For the text-containing cell, return its midpoint in [X, Y] coordinate format. 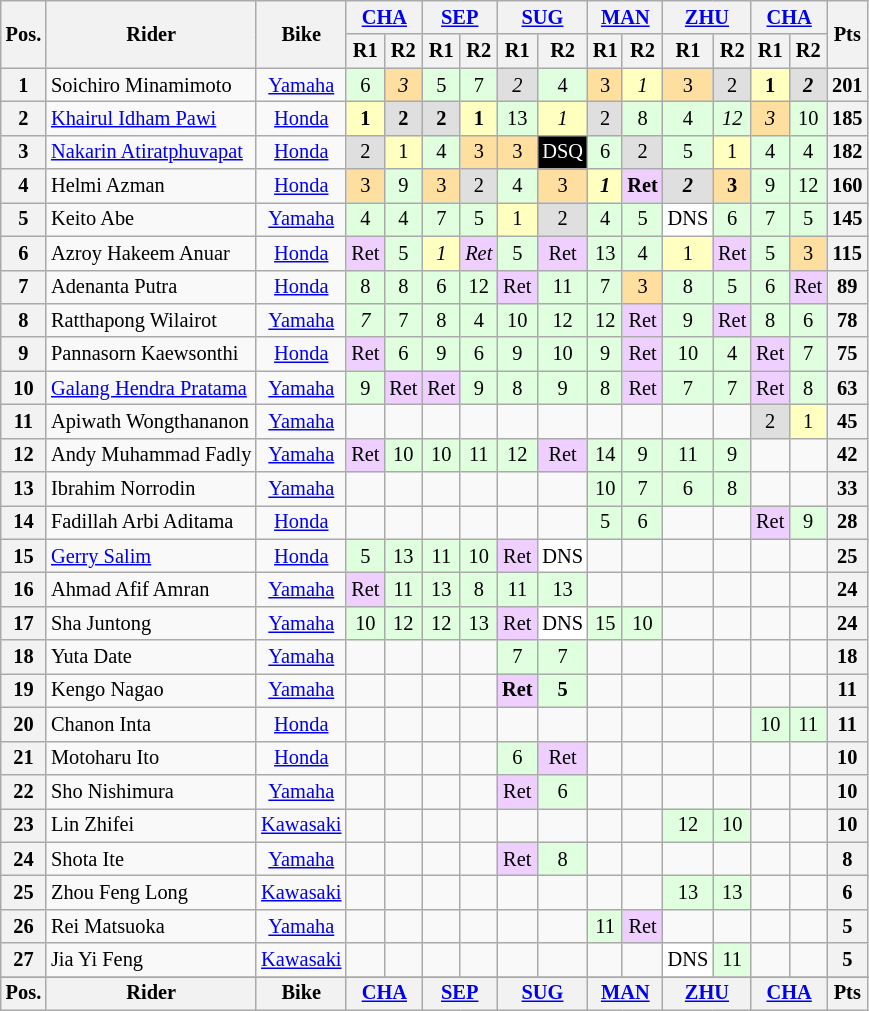
185 [847, 118]
115 [847, 253]
Keito Abe [151, 219]
Soichiro Minamimoto [151, 85]
DSQ [562, 152]
28 [847, 522]
45 [847, 421]
Galang Hendra Pratama [151, 388]
Adenanta Putra [151, 287]
Fadillah Arbi Aditama [151, 522]
Ibrahim Norrodin [151, 489]
42 [847, 455]
Yuta Date [151, 657]
75 [847, 354]
Shota Ite [151, 859]
Kengo Nagao [151, 690]
Ratthapong Wilairot [151, 320]
22 [24, 791]
19 [24, 690]
182 [847, 152]
Zhou Feng Long [151, 892]
Jia Yi Feng [151, 960]
23 [24, 825]
26 [24, 926]
27 [24, 960]
Rei Matsuoka [151, 926]
16 [24, 589]
Andy Muhammad Fadly [151, 455]
63 [847, 388]
Ahmad Afif Amran [151, 589]
Motoharu Ito [151, 758]
Khairul Idham Pawi [151, 118]
89 [847, 287]
Pannasorn Kaewsonthi [151, 354]
Helmi Azman [151, 186]
160 [847, 186]
Gerry Salim [151, 556]
78 [847, 320]
Azroy Hakeem Anuar [151, 253]
Nakarin Atiratphuvapat [151, 152]
Lin Zhifei [151, 825]
20 [24, 724]
145 [847, 219]
33 [847, 489]
201 [847, 85]
Sha Juntong [151, 623]
21 [24, 758]
Apiwath Wongthananon [151, 421]
Chanon Inta [151, 724]
17 [24, 623]
Sho Nishimura [151, 791]
